Extract the [X, Y] coordinate from the center of the cell holding the provided text.  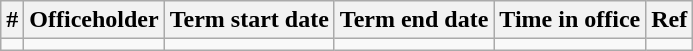
Term end date [414, 20]
# [12, 20]
Ref [670, 20]
Officeholder [94, 20]
Time in office [570, 20]
Term start date [249, 20]
